Determine the (x, y) coordinate at the center of the cell enclosing the given text.  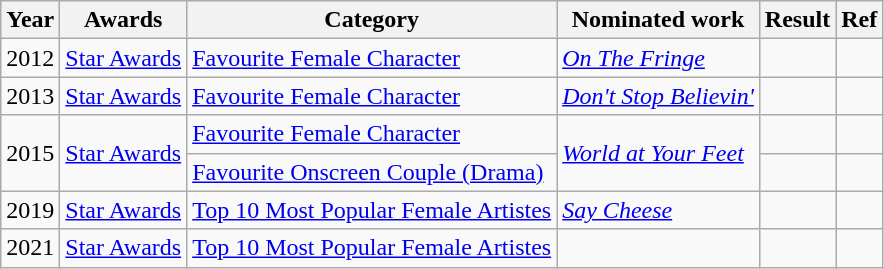
2013 (30, 96)
Awards (124, 20)
2015 (30, 153)
2012 (30, 58)
Year (30, 20)
Don't Stop Believin' (658, 96)
2021 (30, 248)
Category (372, 20)
On The Fringe (658, 58)
Favourite Onscreen Couple (Drama) (372, 172)
Nominated work (658, 20)
2019 (30, 210)
World at Your Feet (658, 153)
Ref (860, 20)
Result (797, 20)
Say Cheese (658, 210)
